Output the [x, y] coordinate of the center of the cell containing the given text.  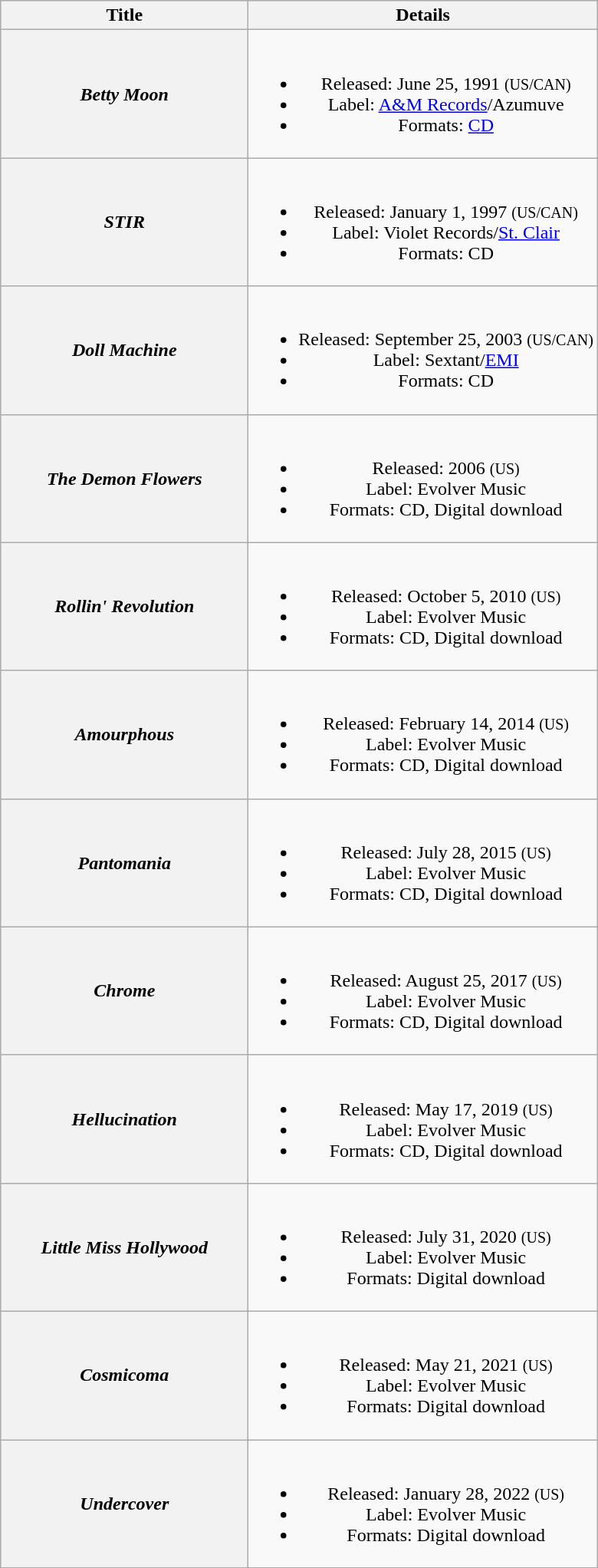
Doll Machine [124, 350]
Chrome [124, 991]
The Demon Flowers [124, 479]
Undercover [124, 1504]
Released: 2006 (US)Label: Evolver MusicFormats: CD, Digital download [423, 479]
Released: July 28, 2015 (US)Label: Evolver MusicFormats: CD, Digital download [423, 862]
Hellucination [124, 1118]
Amourphous [124, 735]
Released: June 25, 1991 (US/CAN)Label: A&M Records/AzumuveFormats: CD [423, 94]
Released: May 21, 2021 (US)Label: Evolver MusicFormats: Digital download [423, 1375]
Betty Moon [124, 94]
Details [423, 15]
STIR [124, 222]
Released: October 5, 2010 (US)Label: Evolver MusicFormats: CD, Digital download [423, 606]
Released: August 25, 2017 (US)Label: Evolver MusicFormats: CD, Digital download [423, 991]
Released: September 25, 2003 (US/CAN)Label: Sextant/EMIFormats: CD [423, 350]
Released: January 28, 2022 (US)Label: Evolver MusicFormats: Digital download [423, 1504]
Rollin' Revolution [124, 606]
Cosmicoma [124, 1375]
Little Miss Hollywood [124, 1247]
Title [124, 15]
Released: January 1, 1997 (US/CAN)Label: Violet Records/St. ClairFormats: CD [423, 222]
Pantomania [124, 862]
Released: July 31, 2020 (US)Label: Evolver MusicFormats: Digital download [423, 1247]
Released: May 17, 2019 (US)Label: Evolver MusicFormats: CD, Digital download [423, 1118]
Released: February 14, 2014 (US)Label: Evolver MusicFormats: CD, Digital download [423, 735]
